Return the [x, y] coordinate for the center point of the cell that contains the specified text.  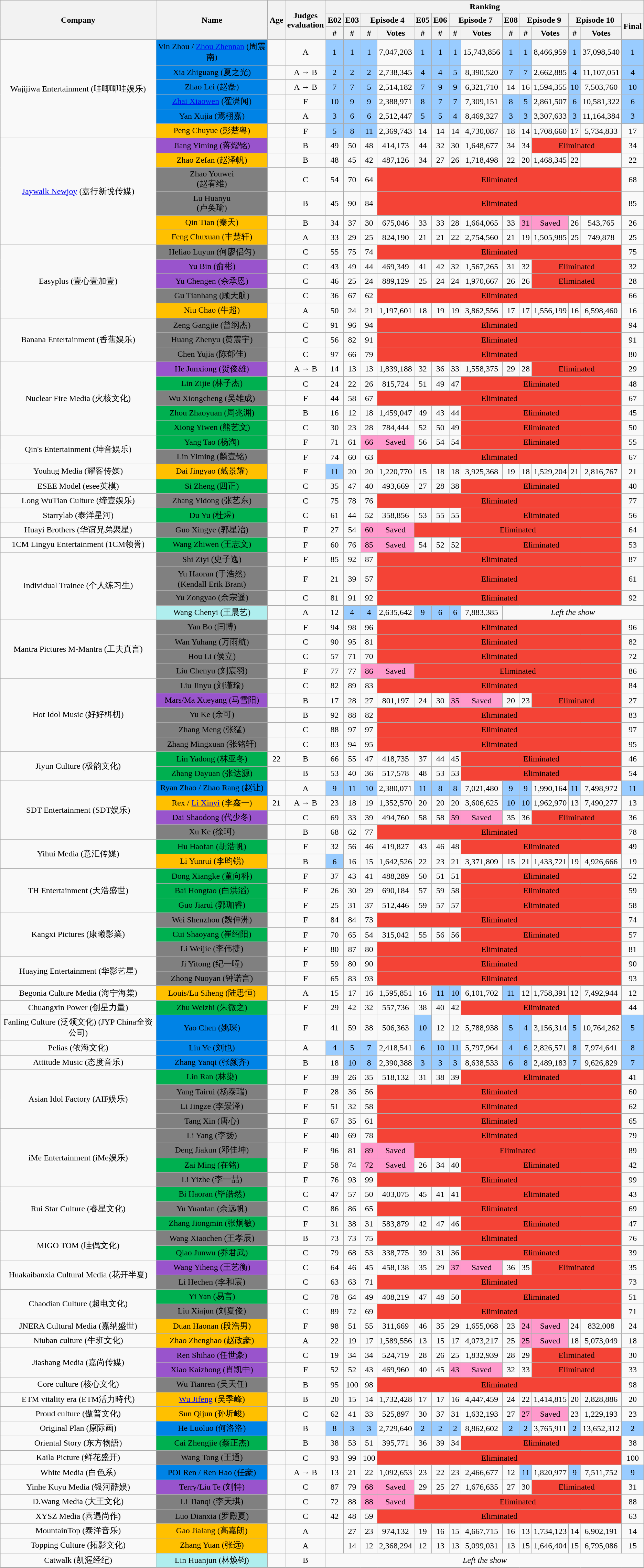
Liu Chenyu (刘宸羽) [212, 671]
7,021,480 [482, 788]
1,220,770 [396, 472]
4,926,666 [601, 861]
1CM Lingyu Entertainment (1CM领誉) [78, 545]
Wan Yuhang (万雨航) [212, 642]
1,655,068 [482, 1326]
315,042 [396, 935]
Lin Zijie (林子杰) [212, 384]
Si Zheng (四正) [212, 486]
Mantra Pictures M-Mantra (工夫真言) [78, 649]
7,883,385 [482, 613]
Zhang Yuan (张远) [212, 1546]
418,735 [396, 759]
White Media (白色系) [78, 1473]
5,099,031 [482, 1546]
7,309,151 [482, 102]
414,173 [396, 146]
Liu Ye (刘也) [212, 1048]
1,567,265 [482, 267]
Zhang Yanqi (张颜齐) [212, 1063]
2,380,071 [396, 788]
13,652,312 [601, 1429]
7,498,972 [601, 788]
Dai Jingyao (戴景耀) [212, 472]
E06 [440, 20]
Bai Hongtao (白洪滔) [212, 891]
9,626,829 [601, 1063]
1,676,635 [482, 1487]
675,046 [396, 223]
6,795,086 [601, 1546]
Wu Jifeng (吴季峰) [212, 1399]
POI Ren / Ren Hao (任豪) [212, 1473]
2,418,541 [396, 1048]
Jaywalk Newjoy (嘉行新悅传媒) [78, 191]
Tang Xin (唐心) [212, 1121]
MIGO TOM (哇偶文化) [78, 1246]
Yu Zongyao (余宗遥) [212, 598]
6,598,460 [601, 310]
Company [78, 20]
Ji Yitong (纪一曈) [212, 964]
3,307,633 [550, 116]
1,970,667 [482, 281]
Chen Yujia (陈郁佳) [212, 354]
Li Hechen (李和宸) [212, 1282]
E08 [511, 20]
2,738,345 [396, 72]
JNERA Cultural Media (嘉纳盛世) [78, 1326]
Chuangxin Power (创星力量) [78, 1008]
Individual Trainee (个人练习生) [78, 586]
Yu Haoran (于浩然)(Kendall Erik Brant) [212, 579]
1,433,721 [550, 861]
Proud culture (傲普文化) [78, 1414]
Huayi Brothers (华谊兄弟聚星) [78, 530]
1,820,977 [550, 1473]
6,902,191 [601, 1531]
Name [212, 20]
1,589,556 [396, 1341]
Ren Shihao (任世豪) [212, 1355]
Du Yu (杜煜) [212, 515]
5,797,964 [482, 1048]
1,229,193 [601, 1414]
Judgesevaluation [305, 20]
Jiang Yiming (蒋熠铭) [212, 146]
1,734,123 [550, 1531]
Li Tianqi (李天琪) [212, 1502]
Liu Jinyu (刘谨瑜) [212, 686]
Vin Zhou / Zhou Zhennan (周震南) [212, 52]
Xu Ke (徐珂) [212, 832]
XYSZ Media (喜遇尚作) [78, 1517]
395,771 [396, 1443]
37,098,540 [601, 52]
5,073,049 [601, 1341]
2,514,182 [396, 87]
Final [633, 26]
2,489,183 [550, 1063]
Yi Yan (易言) [212, 1297]
Wei Shenzhou (魏伸洲) [212, 920]
Zhong Nuoyan (钟诺言) [212, 979]
Lin Ran (林染) [212, 1077]
1,529,204 [550, 472]
1,468,345 [550, 160]
Hu Haofan (胡浩帆) [212, 847]
Wajijiwa Entertainment (哇唧唧哇娱乐) [78, 89]
524,719 [396, 1355]
11,164,384 [601, 116]
Episode 10 [595, 20]
690,184 [396, 891]
2,828,886 [601, 1399]
Qiao Junwu (乔君武) [212, 1253]
Niuban culture (牛班文化) [78, 1341]
749,878 [601, 237]
487,126 [396, 160]
1,990,164 [550, 788]
403,075 [396, 1194]
5,734,833 [601, 131]
8,466,959 [550, 52]
4,073,217 [482, 1341]
15,743,856 [482, 52]
Yu Bin (俞彬) [212, 267]
7,511,752 [601, 1473]
Guo Jiarui (郭珈睿) [212, 905]
2,729,640 [396, 1429]
Rex / Li Xinyi (李鑫一) [212, 803]
Xiong Yiwen (熊艺文) [212, 428]
Xiao Kaizhong (肖凯中) [212, 1370]
1,197,601 [396, 310]
Nuclear Fire Media (火核文化) [78, 398]
Liu Xiajun (刘夏俊) [212, 1312]
494,760 [396, 818]
Yang Tairui (杨泰瑞) [212, 1092]
Yu Chengen (余承恩) [212, 281]
Mars/Ma Xueyang (马雪阳) [212, 700]
974,132 [396, 1531]
2,816,767 [601, 472]
518,132 [396, 1077]
Zeng Gangjie (曾纲杰) [212, 325]
Yan Xujia (焉栩嘉) [212, 116]
Gu Tianhang (顾天航) [212, 296]
Hot Idol Music (好好栮朷) [78, 715]
Starrylab (泰洋星河) [78, 515]
Jiashang Media (嘉尚传媒) [78, 1363]
iMe Entertainment (iMe娱乐) [78, 1158]
Zhao Zefan (赵泽帆) [212, 160]
Louis/Lu Siheng (陆思恒) [212, 993]
Fanling Culture (泛领文化) (JYP China全资公司) [78, 1028]
2,512,447 [396, 116]
Li Yang (李扬) [212, 1136]
ESEE Model (esee英模) [78, 486]
D.Wang Media (大王文化) [78, 1502]
3,925,368 [482, 472]
Lin Huanjun (林焕钧) [212, 1560]
Wang Zhiwen (王志文) [212, 545]
4,447,459 [482, 1399]
3,606,625 [482, 803]
517,578 [396, 774]
7,492,944 [601, 993]
458,138 [396, 1268]
Li Yunrui (李昀锐) [212, 861]
Li Jingze (李景泽) [212, 1107]
Li Yizhe (李一喆) [212, 1180]
Rui Star Culture (睿星文化) [78, 1209]
Asian Idol Factory (AIF娱乐) [78, 1099]
2,662,885 [550, 72]
Zhao Youwei(赵宥维) [212, 180]
Yao Chen (姚琛) [212, 1028]
Core culture (核心文化) [78, 1385]
Youhug Media (耀客传媒) [78, 472]
Banana Entertainment (香蕉娱乐) [78, 340]
Topping Culture (拓影文化) [78, 1546]
512,446 [396, 905]
ETM vitality era (ETM活力時代) [78, 1399]
488,289 [396, 876]
1,092,653 [396, 1473]
Yan Bo (闫博) [212, 627]
1,558,375 [482, 369]
557,736 [396, 1008]
Wu Xiongcheng (吴雄成) [212, 398]
Zhang Jiongmin (张炯敏) [212, 1224]
Niu Chao (牛超) [212, 310]
Li Weijie (李伟捷) [212, 949]
Huakaibanxia Cultural Media (花开半夏) [78, 1275]
3,765,911 [550, 1429]
6,101,702 [482, 993]
2,861,507 [550, 102]
Original Plan (原际画) [78, 1429]
Episode 7 [475, 20]
2,390,388 [396, 1063]
1,595,851 [396, 993]
801,197 [396, 700]
3,371,809 [482, 861]
Peng Chuyue (彭楚粤) [212, 131]
3,156,314 [550, 1028]
Zhou Zhaoyuan (周兆渊) [212, 413]
1,832,939 [482, 1355]
8,638,533 [482, 1063]
Lin Yadong (林亚冬) [212, 759]
2,388,971 [396, 102]
7,974,641 [601, 1048]
Zhang Mingxuan (张铭轩) [212, 744]
Lin Yiming (麟壹铭) [212, 457]
Heliao Luyun (何廖侣匀) [212, 252]
1,459,047 [396, 413]
311,669 [396, 1326]
1,505,985 [550, 237]
Qin's Entertainment (坤音娱乐) [78, 449]
Long WuTian Culture (缔壹娱乐) [78, 501]
Begonia Culture Media (海宁海棠) [78, 993]
2,826,571 [550, 1048]
583,879 [396, 1224]
He Junxiong (贺俊雄) [212, 369]
824,190 [396, 237]
1,556,199 [550, 310]
832,008 [601, 1326]
7,490,277 [601, 803]
Hou Li (侯立) [212, 656]
8,390,520 [482, 72]
Qin Tian (秦天) [212, 223]
Sun Qijun (孙圻峻) [212, 1414]
TH Entertainment (天浩盛世) [78, 891]
Zhang Yidong (张艺东) [212, 501]
408,219 [396, 1297]
1,646,404 [550, 1546]
525,897 [396, 1414]
8,469,327 [482, 116]
Zai Ming (在铭) [212, 1165]
1,594,355 [550, 87]
3,862,556 [482, 310]
11,107,051 [601, 72]
Ranking [485, 7]
6,321,710 [482, 87]
Kaila Picture (鲜花盛开) [78, 1458]
2,368,294 [396, 1546]
Huaying Entertainment (华影艺星) [78, 971]
Kangxi Pictures (康曦影業) [78, 935]
Episode 9 [544, 20]
1,648,677 [482, 146]
1,414,815 [550, 1399]
1,962,970 [550, 803]
815,724 [396, 384]
Chaodian Culture (超电文化) [78, 1304]
358,856 [396, 515]
784,444 [396, 428]
Easyplus (壹心壹加壹) [78, 281]
E05 [422, 20]
Wu Tianren (吴天任) [212, 1385]
543,765 [601, 223]
Terry/Liu Te (刘特) [212, 1487]
Huang Zhenyu (黄震宇) [212, 340]
Bi Haoran (毕皓然) [212, 1194]
Wang Tong (王通) [212, 1458]
Wang Yiheng (王艺衡) [212, 1268]
1,632,193 [482, 1414]
2,635,642 [396, 613]
Dong Xiangke (董向科) [212, 876]
He Luoluo (何洛洛) [212, 1429]
Deng Jiakun (邓佳坤) [212, 1150]
7,047,203 [396, 52]
1,839,188 [396, 369]
338,775 [396, 1253]
1,732,428 [396, 1399]
Dai Shaodong (代少冬) [212, 818]
E02 [334, 20]
10,764,262 [601, 1028]
Gao Jialang (高嘉朗) [212, 1531]
10,581,322 [601, 102]
889,129 [396, 281]
1,352,570 [396, 803]
Luo Dianxia (罗殿夏) [212, 1517]
5,788,938 [482, 1028]
SDT Entertainment (SDT娱乐) [78, 810]
2,466,677 [482, 1473]
Pelias (依海文化) [78, 1048]
Cai Zhengjie (蔡正杰) [212, 1443]
2,754,560 [482, 237]
Duan Haonan (段浩男) [212, 1326]
Wang Xiaochen (王孝辰) [212, 1238]
Ryan Zhao / Zhao Rang (赵让) [212, 788]
Zhao Lei (赵磊) [212, 87]
4,730,087 [482, 131]
Zhu Weizhi (朱微之) [212, 1008]
2,369,743 [396, 131]
Yu Yuanfan (余远帆) [212, 1209]
Jiyun Culture (极韵文化) [78, 766]
Cui Shaoyang (崔绍阳) [212, 935]
Shi Ziyi (史子逸) [212, 559]
Oriental Story (东方物語) [78, 1443]
1,718,498 [482, 160]
469,960 [396, 1370]
Zhao Zhenghao (赵政豪) [212, 1341]
Episode 4 [387, 20]
4,667,715 [482, 1531]
7,503,760 [601, 87]
8,862,602 [482, 1429]
Attitude Music (态度音乐) [78, 1063]
1,642,526 [396, 861]
Age [277, 20]
419,827 [396, 847]
E03 [352, 20]
Wang Chenyi (王晨艺) [212, 613]
Zhang Meng (张猛) [212, 730]
Guo Xingye (郭星冶) [212, 530]
Yihui Media (意汇传媒) [78, 854]
1,758,391 [550, 993]
469,349 [396, 267]
Feng Chuxuan (丰楚轩) [212, 237]
Yinhe Kuyu Media (银河酷娱) [78, 1487]
493,669 [396, 486]
1,664,065 [482, 223]
MountainTop (泰洋音乐) [78, 1531]
Yang Tao (杨淘) [212, 442]
Xia Zhiguang (夏之光) [212, 72]
1,708,660 [550, 131]
Yu Ke (余可) [212, 715]
Zhai Xiaowen (翟潇闻) [212, 102]
Catwalk (凯渥经纪) [78, 1560]
506,363 [396, 1028]
Lu Huanyu(卢奂瑜) [212, 203]
Zhang Dayuan (张达源) [212, 774]
